Pinpoint the cell where the given text exists, returning its (x, y) midpoint coordinate. 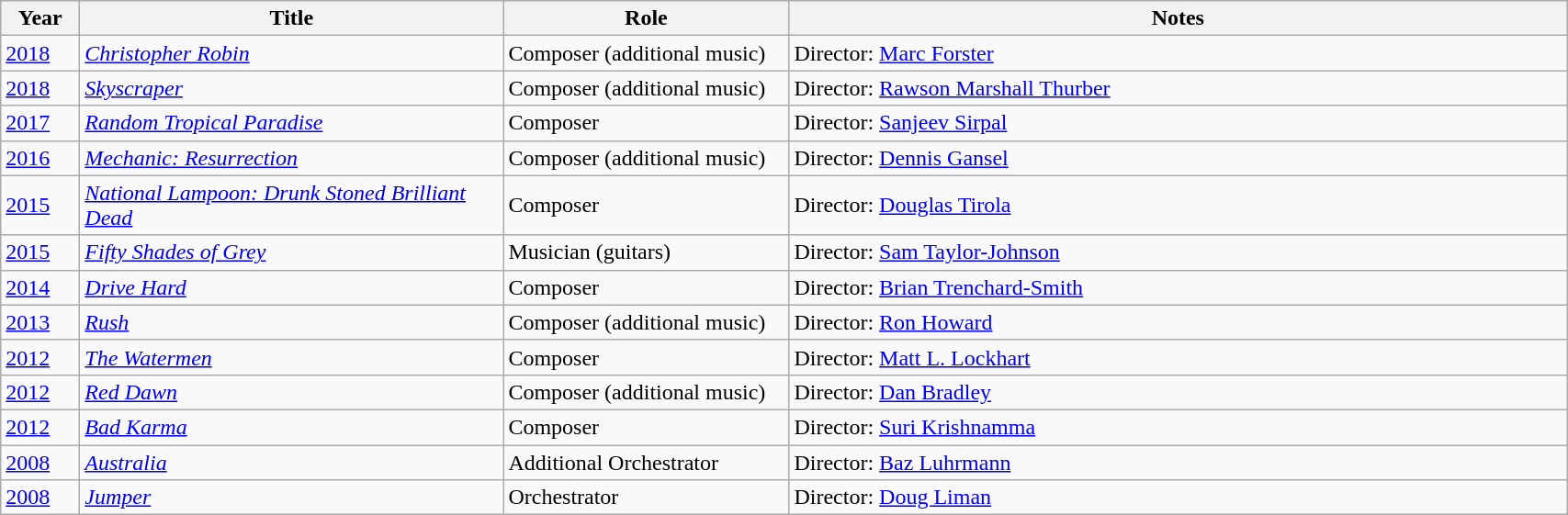
Additional Orchestrator (647, 462)
Director: Sanjeev Sirpal (1178, 123)
Director: Rawson Marshall Thurber (1178, 88)
Director: Douglas Tirola (1178, 206)
Director: Dan Bradley (1178, 392)
Year (40, 18)
Director: Doug Liman (1178, 498)
Director: Baz Luhrmann (1178, 462)
2017 (40, 123)
Bad Karma (292, 427)
Australia (292, 462)
Director: Matt L. Lockhart (1178, 357)
2014 (40, 287)
Director: Sam Taylor-Johnson (1178, 252)
2016 (40, 158)
Red Dawn (292, 392)
Notes (1178, 18)
2013 (40, 322)
Rush (292, 322)
Director: Suri Krishnamma (1178, 427)
Title (292, 18)
Director: Ron Howard (1178, 322)
Christopher Robin (292, 53)
National Lampoon: Drunk Stoned Brilliant Dead (292, 206)
Director: Marc Forster (1178, 53)
Skyscraper (292, 88)
Director: Dennis Gansel (1178, 158)
Random Tropical Paradise (292, 123)
Director: Brian Trenchard-Smith (1178, 287)
Mechanic: Resurrection (292, 158)
Musician (guitars) (647, 252)
Fifty Shades of Grey (292, 252)
Jumper (292, 498)
Orchestrator (647, 498)
Role (647, 18)
Drive Hard (292, 287)
The Watermen (292, 357)
